Provide the (x, y) coordinate of the cell's center where the given text is located.  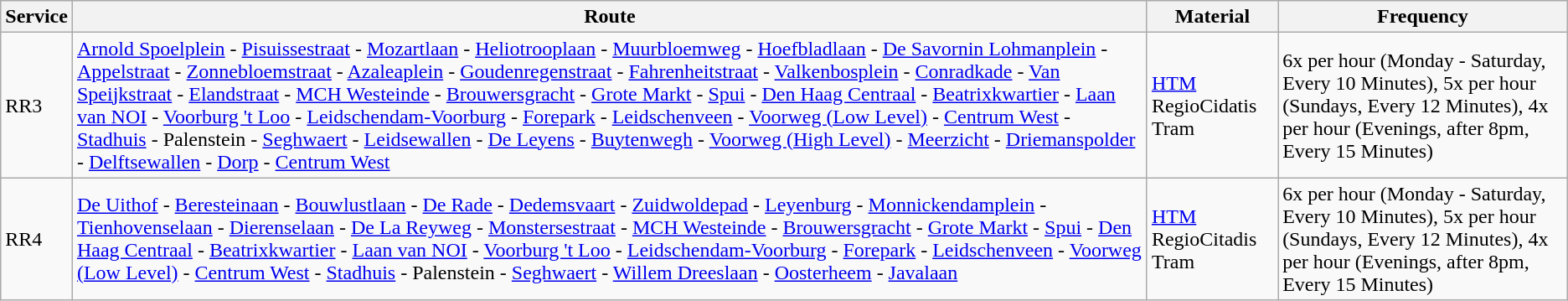
Frequency (1423, 17)
Material (1212, 17)
Route (610, 17)
RR3 (37, 106)
HTM RegioCidatis Tram (1212, 106)
HTM RegioCitadis Tram (1212, 239)
Service (37, 17)
RR4 (37, 239)
